Detect which cell encompasses the target text, then output its (x, y) center coordinate. 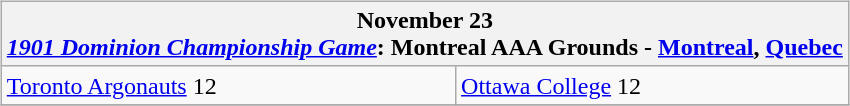
Toronto Argonauts 12 (228, 85)
Ottawa College 12 (652, 85)
November 231901 Dominion Championship Game: Montreal AAA Grounds - Montreal, Quebec (424, 34)
